Determine the (x, y) coordinate at the center of the cell enclosing the given text.  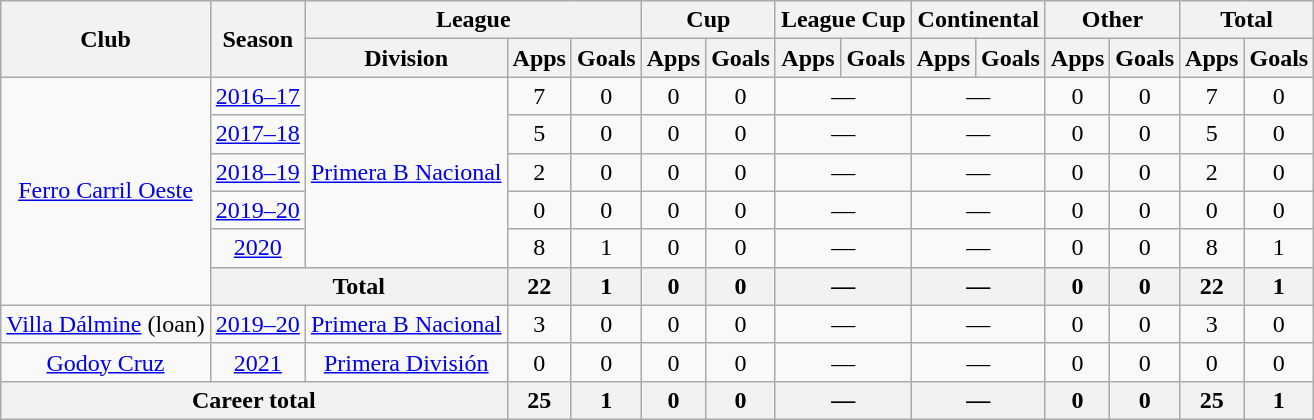
Godoy Cruz (106, 362)
Season (258, 39)
Other (1112, 20)
Ferro Carril Oeste (106, 191)
Continental (978, 20)
2020 (258, 248)
League (473, 20)
Division (406, 58)
Primera División (406, 362)
League Cup (843, 20)
Career total (254, 400)
2017–18 (258, 134)
Villa Dálmine (loan) (106, 324)
2016–17 (258, 96)
2018–19 (258, 172)
2021 (258, 362)
Cup (708, 20)
Club (106, 39)
